Determine the (X, Y) coordinate at the center of the cell enclosing the given text.  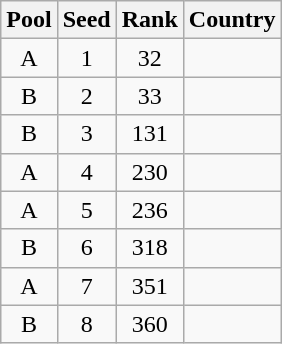
2 (86, 96)
1 (86, 58)
33 (150, 96)
131 (150, 134)
7 (86, 286)
3 (86, 134)
Seed (86, 20)
230 (150, 172)
236 (150, 210)
4 (86, 172)
Country (232, 20)
360 (150, 324)
6 (86, 248)
Rank (150, 20)
8 (86, 324)
5 (86, 210)
351 (150, 286)
318 (150, 248)
Pool (29, 20)
32 (150, 58)
